Capture the cell that displays the provided text and extract its [x, y] central coordinate. 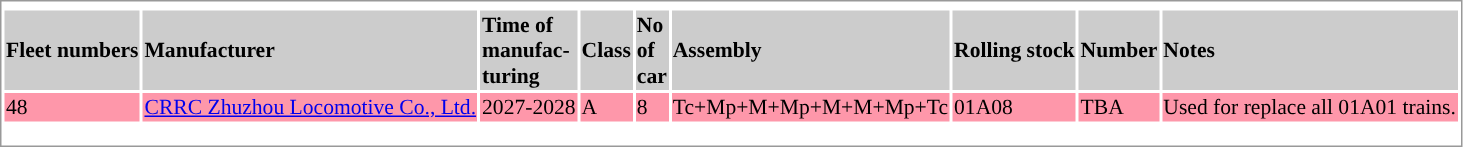
Fleet numbers [72, 50]
48 [72, 107]
CRRC Zhuzhou Locomotive Co., Ltd. [310, 107]
A [606, 107]
Notes [1310, 50]
Tc+Mp+M+Mp+M+M+Mp+Tc [810, 107]
8 [652, 107]
No of car [652, 50]
TBA [1119, 107]
01A08 [1015, 107]
Number [1119, 50]
Rolling stock [1015, 50]
2027-2028 [530, 107]
Class [606, 50]
Assembly [810, 50]
Time of manufac-turing [530, 50]
Manufacturer [310, 50]
Used for replace all 01A01 trains. [1310, 107]
